Return the (x, y) coordinate for the center point of the cell that contains the specified text.  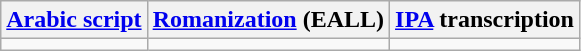
Arabic script (74, 20)
Romanization (EALL) (268, 20)
IPA transcription (485, 20)
